Output the (x, y) coordinate of the center of the cell containing the given text.  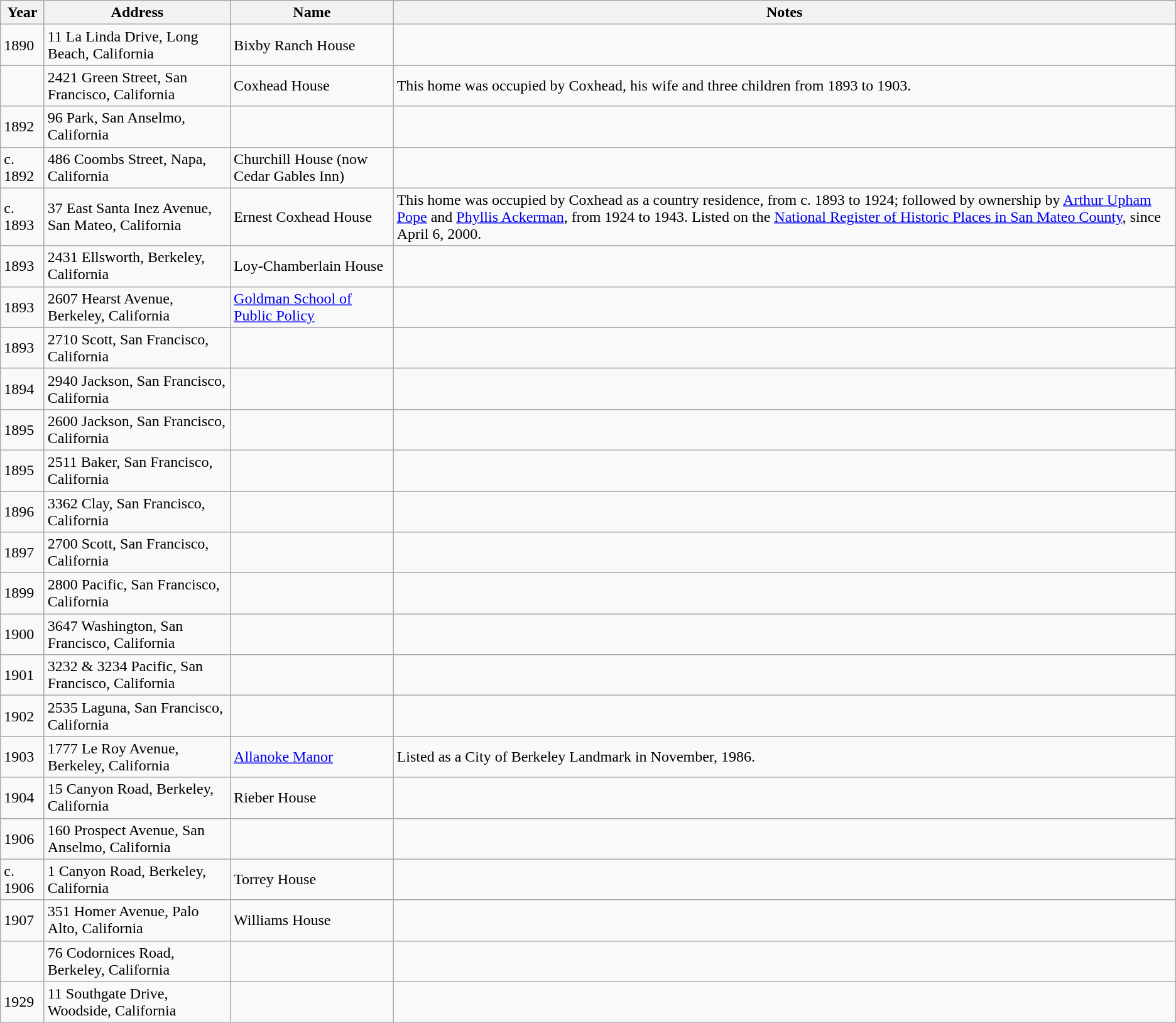
3647 Washington, San Francisco, California (137, 635)
1929 (23, 1002)
Ernest Coxhead House (312, 217)
1 Canyon Road, Berkeley, California (137, 880)
1896 (23, 511)
Bixby Ranch House (312, 45)
This home was occupied by Coxhead, his wife and three children from 1893 to 1903. (784, 85)
Year (23, 13)
Torrey House (312, 880)
Churchill House (now Cedar Gables Inn) (312, 167)
Rieber House (312, 798)
Notes (784, 13)
160 Prospect Avenue, San Anselmo, California (137, 838)
1892 (23, 127)
c. 1892 (23, 167)
486 Coombs Street, Napa, California (137, 167)
3232 & 3234 Pacific, San Francisco, California (137, 675)
Allanoke Manor (312, 757)
1900 (23, 635)
c. 1906 (23, 880)
2421 Green Street, San Francisco, California (137, 85)
1906 (23, 838)
1902 (23, 716)
11 Southgate Drive, Woodside, California (137, 1002)
Williams House (312, 920)
1904 (23, 798)
1894 (23, 388)
1897 (23, 553)
2535 Laguna, San Francisco, California (137, 716)
Loy-Chamberlain House (312, 266)
2431 Ellsworth, Berkeley, California (137, 266)
2940 Jackson, San Francisco, California (137, 388)
c. 1893 (23, 217)
2800 Pacific, San Francisco, California (137, 593)
Coxhead House (312, 85)
1777 Le Roy Avenue, Berkeley, California (137, 757)
Listed as a City of Berkeley Landmark in November, 1986. (784, 757)
1899 (23, 593)
2600 Jackson, San Francisco, California (137, 430)
Goldman School of Public Policy (312, 307)
351 Homer Avenue, Palo Alto, California (137, 920)
3362 Clay, San Francisco, California (137, 511)
1890 (23, 45)
Address (137, 13)
2607 Hearst Avenue, Berkeley, California (137, 307)
96 Park, San Anselmo, California (137, 127)
11 La Linda Drive, Long Beach, California (137, 45)
2511 Baker, San Francisco, California (137, 470)
2710 Scott, San Francisco, California (137, 348)
1907 (23, 920)
2700 Scott, San Francisco, California (137, 553)
Name (312, 13)
1903 (23, 757)
1901 (23, 675)
37 East Santa Inez Avenue, San Mateo, California (137, 217)
15 Canyon Road, Berkeley, California (137, 798)
76 Codornices Road, Berkeley, California (137, 961)
